Identify which cell holds the provided text, then report its (X, Y) central coordinate. 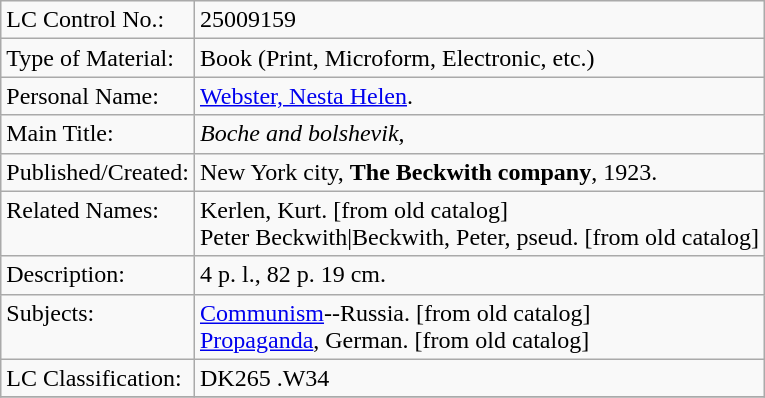
Book (Print, Microform, Electronic, etc.) (479, 58)
Type of Material: (98, 58)
LC Control No.: (98, 20)
Communism--Russia. [from old catalog] Propaganda, German. [from old catalog] (479, 326)
Related Names: (98, 224)
Published/Created: (98, 172)
DK265 .W34 (479, 378)
Description: (98, 275)
Main Title: (98, 134)
LC Classification: (98, 378)
New York city, The Beckwith company, 1923. (479, 172)
Subjects: (98, 326)
Webster, Nesta Helen. (479, 96)
Personal Name: (98, 96)
Boche and bolshevik, (479, 134)
4 p. l., 82 p. 19 cm. (479, 275)
25009159 (479, 20)
Kerlen, Kurt. [from old catalog] Peter Beckwith|Beckwith, Peter, pseud. [from old catalog] (479, 224)
